Locate the cell with the specified text and output its [x, y] center coordinate. 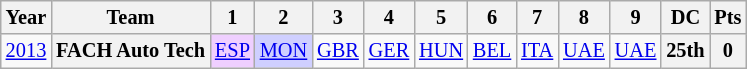
ESP [232, 51]
Pts [728, 17]
BEL [492, 51]
1 [232, 17]
Team [130, 17]
HUN [441, 51]
2013 [26, 51]
0 [728, 51]
3 [338, 17]
DC [685, 17]
GER [389, 51]
7 [537, 17]
ITA [537, 51]
8 [584, 17]
5 [441, 17]
GBR [338, 51]
Year [26, 17]
2 [284, 17]
FACH Auto Tech [130, 51]
25th [685, 51]
4 [389, 17]
MON [284, 51]
9 [636, 17]
6 [492, 17]
